Return the (X, Y) coordinate for the center point of the cell that contains the specified text.  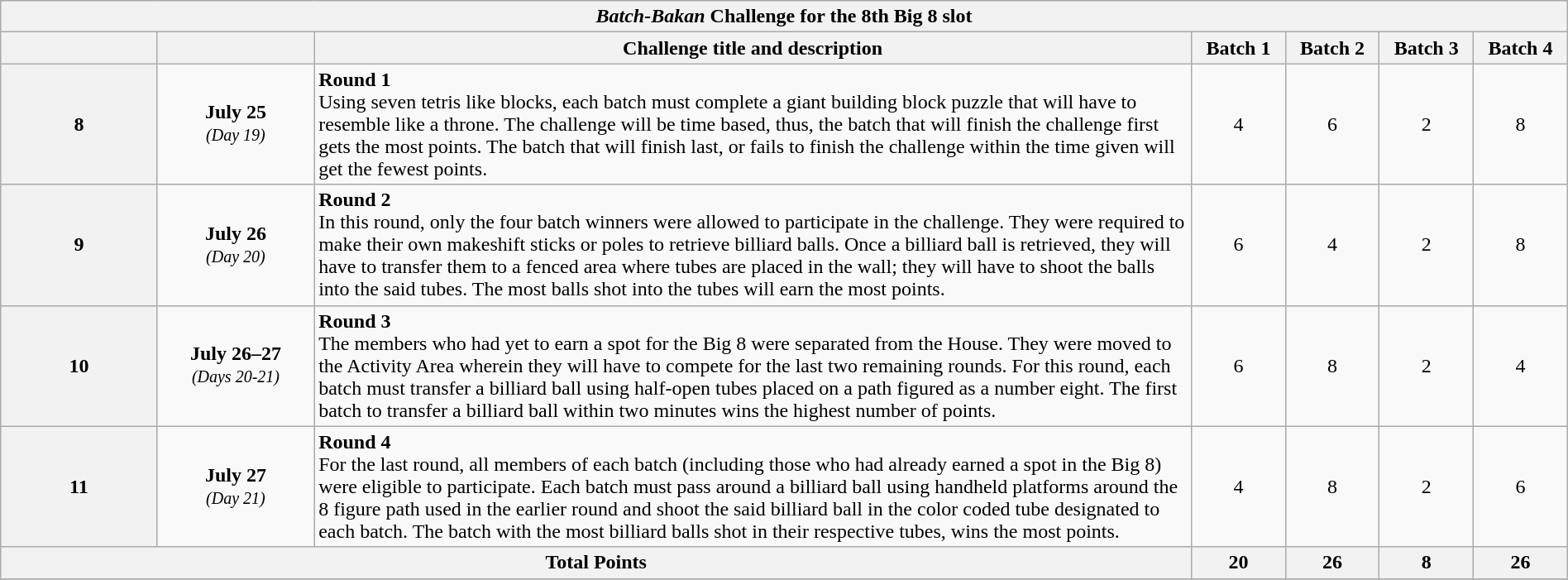
10 (79, 366)
Total Points (596, 563)
Batch 1 (1239, 48)
11 (79, 487)
July 25(Day 19) (235, 124)
20 (1239, 563)
9 (79, 245)
July 26(Day 20) (235, 245)
July 26–27(Days 20-21) (235, 366)
Batch-Bakan Challenge for the 8th Big 8 slot (784, 17)
Challenge title and description (753, 48)
Batch 4 (1521, 48)
July 27(Day 21) (235, 487)
Batch 2 (1332, 48)
Batch 3 (1427, 48)
